Capture the cell that displays the provided text and extract its [x, y] central coordinate. 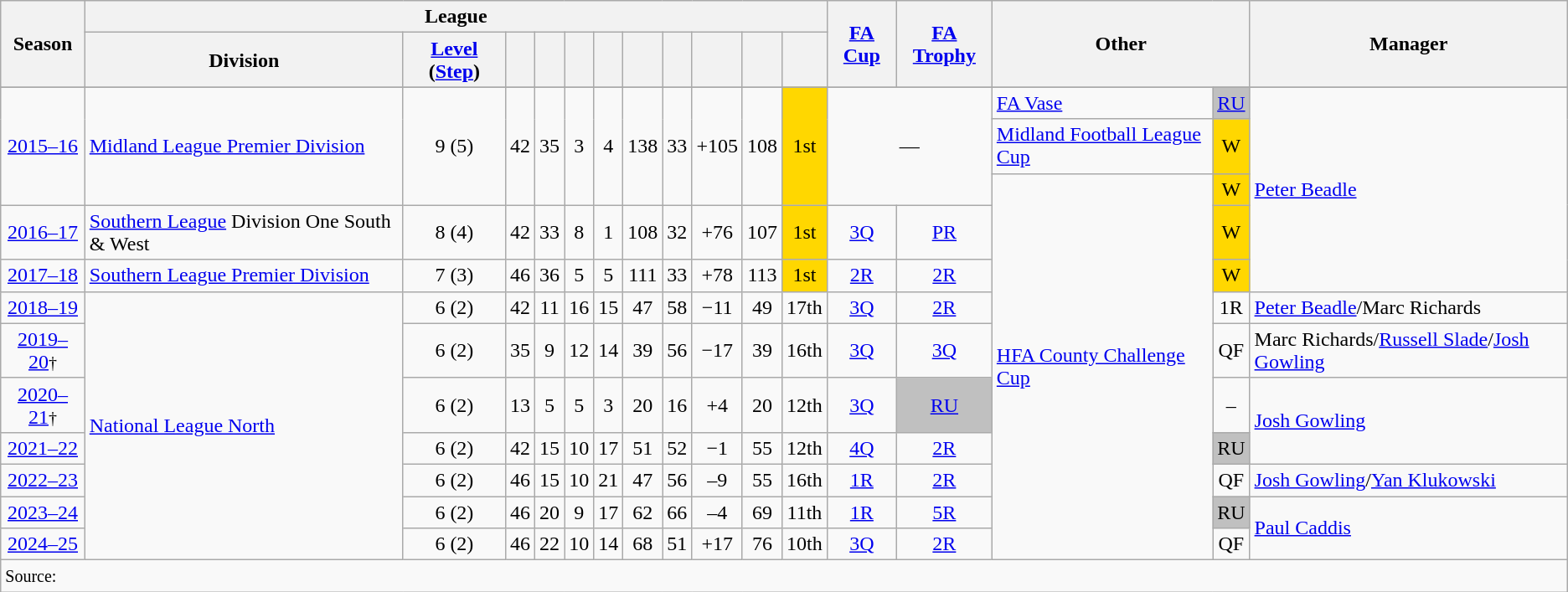
FA Cup [861, 44]
Southern League Premier Division [244, 275]
Division [244, 60]
+78 [717, 275]
−1 [717, 448]
113 [762, 275]
13 [519, 405]
12 [580, 350]
2018–19 [43, 307]
107 [762, 233]
62 [643, 512]
21 [608, 480]
Source: [784, 576]
Marc Richards/Russell Slade/Josh Gowling [1409, 350]
— [910, 146]
FA Vase [1102, 103]
68 [643, 544]
2021–22 [43, 448]
49 [762, 307]
2015–16 [43, 146]
+4 [717, 405]
2024–25 [43, 544]
7 (3) [454, 275]
138 [643, 146]
Midland Football League Cup [1102, 146]
17th [805, 307]
11 [549, 307]
PR [944, 233]
4Q [861, 448]
10th [805, 544]
FA Trophy [944, 44]
2020–21† [43, 405]
−17 [717, 350]
+105 [717, 146]
11th [805, 512]
2022–23 [43, 480]
4 [608, 146]
22 [549, 544]
Josh Gowling/Yan Klukowski [1409, 480]
+17 [717, 544]
–4 [717, 512]
5R [944, 512]
66 [677, 512]
58 [677, 307]
111 [643, 275]
76 [762, 544]
National League North [244, 425]
2019–20† [43, 350]
Southern League Division One South & West [244, 233]
36 [549, 275]
2016–17 [43, 233]
Midland League Premier Division [244, 146]
+76 [717, 233]
Peter Beadle/Marc Richards [1409, 307]
69 [762, 512]
Other [1121, 44]
9 (5) [454, 146]
Level (Step) [454, 60]
League [456, 17]
1 [608, 233]
52 [677, 448]
HFA County Challenge Cup [1102, 367]
2017–18 [43, 275]
Peter Beadle [1409, 189]
8 [580, 233]
Paul Caddis [1409, 528]
−11 [717, 307]
Season [43, 44]
–9 [717, 480]
Josh Gowling [1409, 420]
– [1231, 405]
Manager [1409, 44]
32 [677, 233]
2023–24 [43, 512]
8 (4) [454, 233]
